Search for the cell housing the specified text and yield its (x, y) center coordinate. 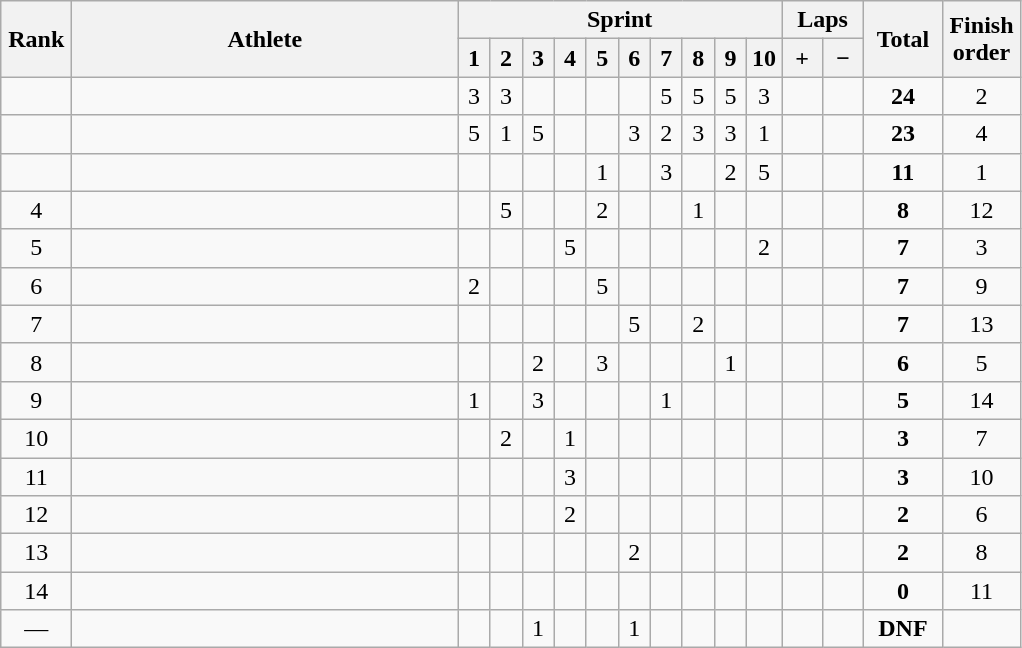
— (36, 629)
23 (904, 134)
+ (802, 58)
Total (904, 39)
0 (904, 591)
24 (904, 96)
Athlete (265, 39)
DNF (904, 629)
Rank (36, 39)
Laps (823, 20)
Finish order (982, 39)
− (844, 58)
Sprint (620, 20)
